From the cell containing the given text, extract its center point as [x, y] coordinate. 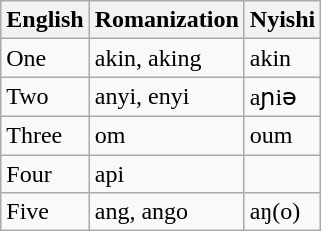
Two [45, 97]
om [166, 135]
Five [45, 212]
Four [45, 173]
akin [282, 58]
Romanization [166, 20]
ang, ango [166, 212]
aɲiə [282, 97]
One [45, 58]
oum [282, 135]
aŋ(o) [282, 212]
anyi, enyi [166, 97]
akin, aking [166, 58]
api [166, 173]
English [45, 20]
Three [45, 135]
Nyishi [282, 20]
